Extract the [X, Y] coordinate from the center of the cell holding the provided text.  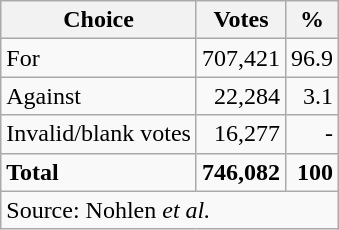
96.9 [312, 58]
100 [312, 172]
16,277 [240, 134]
Source: Nohlen et al. [170, 210]
Against [99, 96]
For [99, 58]
746,082 [240, 172]
3.1 [312, 96]
707,421 [240, 58]
Choice [99, 20]
Invalid/blank votes [99, 134]
Total [99, 172]
% [312, 20]
22,284 [240, 96]
Votes [240, 20]
- [312, 134]
